Find where the given text appears and provide that cell's center as (X, Y) coordinate. 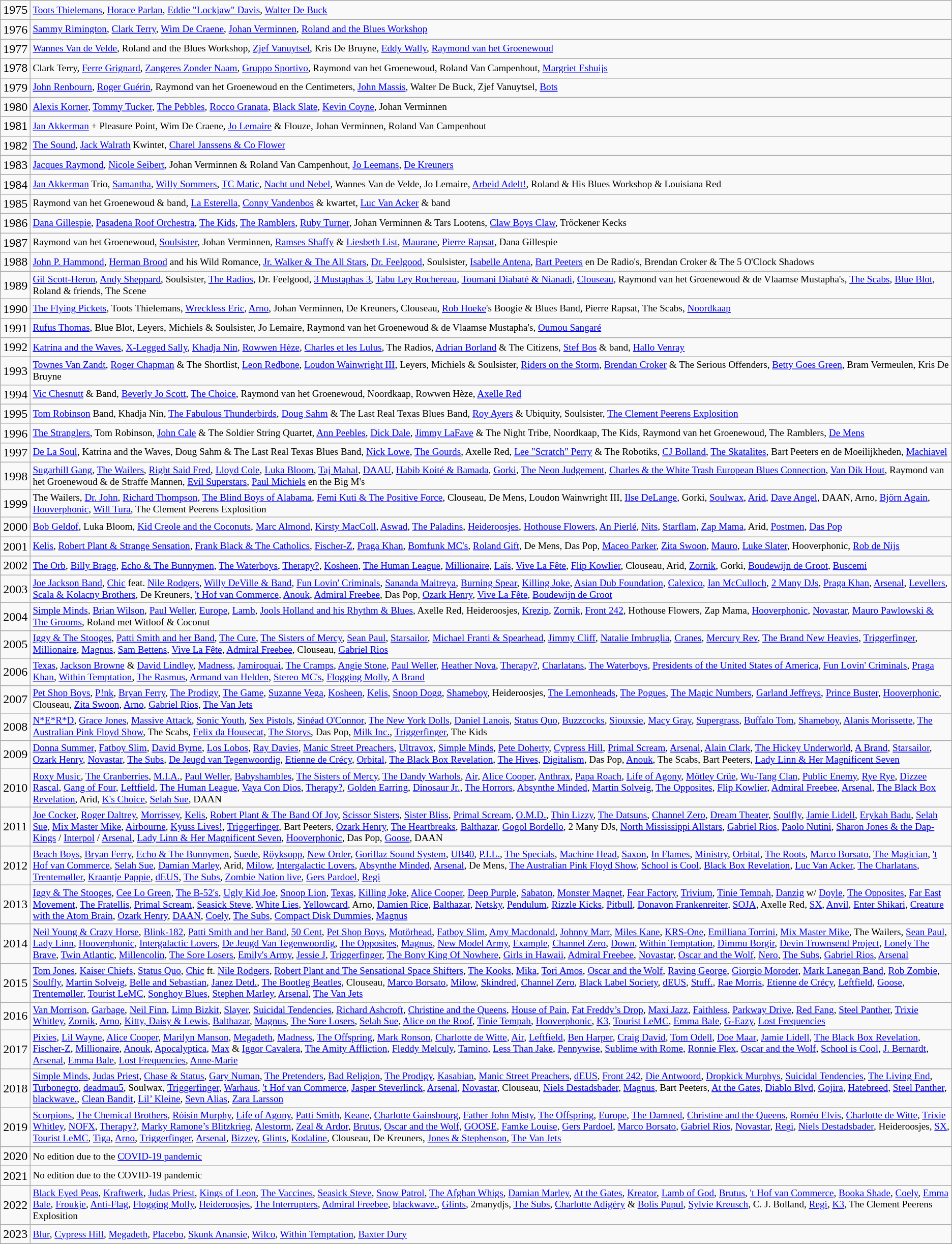
2017 (15, 1049)
Dana Gillespie, Pasadena Roof Orchestra, The Kids, The Ramblers, Ruby Turner, Johan Verminnen & Tars Lootens, Claw Boys Claw, Tröckener Kecks (491, 223)
2011 (15, 826)
Clark Terry, Ferre Grignard, Zangeres Zonder Naam, Gruppo Sportivo, Raymond van het Groenewoud, Roland Van Campenhout, Margriet Eshuijs (491, 68)
Jacques Raymond, Nicole Seibert, Johan Verminnen & Roland Van Campenhout, Jo Leemans, De Kreuners (491, 165)
2020 (15, 1156)
2015 (15, 983)
2019 (15, 1127)
2007 (15, 699)
John Renbourn, Roger Guérin, Raymond van het Groenewoud en the Centimeters, John Massis, Walter De Buck, Zjef Vanuytsel, Bots (491, 88)
Raymond van het Groenewoud, Soulsister, Johan Verminnen, Ramses Shaffy & Liesbeth List, Maurane, Pierre Rapsat, Dana Gillespie (491, 243)
2010 (15, 788)
Alexis Korner, Tommy Tucker, The Pebbles, Rocco Granata, Black Slate, Kevin Coyne, Johan Verminnen (491, 107)
1982 (15, 146)
1978 (15, 68)
1980 (15, 107)
The Sound, Jack Walrath Kwintet, Charel Janssens & Co Flower (491, 146)
Vic Chesnutt & Band, Beverly Jo Scott, The Choice, Raymond van het Groenewoud, Noordkaap, Rowwen Hèze, Axelle Red (491, 394)
1984 (15, 184)
1995 (15, 414)
2018 (15, 1088)
Wannes Van de Velde, Roland and the Blues Workshop, Zjef Vanuytsel, Kris De Bruyne, Eddy Wally, Raymond van het Groenewoud (491, 49)
2006 (15, 672)
2003 (15, 589)
1996 (15, 433)
1976 (15, 30)
2013 (15, 905)
Raymond van het Groenewoud & band, La Esterella, Conny Vandenbos & kwartet, Luc Van Acker & band (491, 204)
1975 (15, 10)
Sammy Rimington, Clark Terry, Wim De Craene, Johan Verminnen, Roland and the Blues Workshop (491, 30)
2008 (15, 727)
1993 (15, 371)
1987 (15, 243)
2004 (15, 617)
Rufus Thomas, Blue Blot, Leyers, Michiels & Soulsister, Jo Lemaire, Raymond van het Groenewoud & de Vlaamse Mustapha's, Oumou Sangaré (491, 328)
Blur, Cypress Hill, Megadeth, Placebo, Skunk Anansie, Wilco, Within Temptation, Baxter Dury (491, 1234)
Jan Akkerman + Pleasure Point, Wim De Craene, Jo Lemaire & Flouze, Johan Verminnen, Roland Van Campenhout (491, 126)
2001 (15, 546)
1988 (15, 262)
1994 (15, 394)
1992 (15, 348)
2021 (15, 1176)
2023 (15, 1234)
Toots Thielemans, Horace Parlan, Eddie "Lockjaw" Davis, Walter De Buck (491, 10)
1997 (15, 452)
1981 (15, 126)
2012 (15, 866)
1991 (15, 328)
2016 (15, 1016)
1977 (15, 49)
1989 (15, 285)
2014 (15, 943)
1998 (15, 476)
1990 (15, 309)
2022 (15, 1205)
1999 (15, 503)
2002 (15, 566)
2009 (15, 755)
1983 (15, 165)
1985 (15, 204)
2005 (15, 644)
1986 (15, 223)
1979 (15, 88)
2000 (15, 527)
